From the cell containing the given text, extract its center point as (x, y) coordinate. 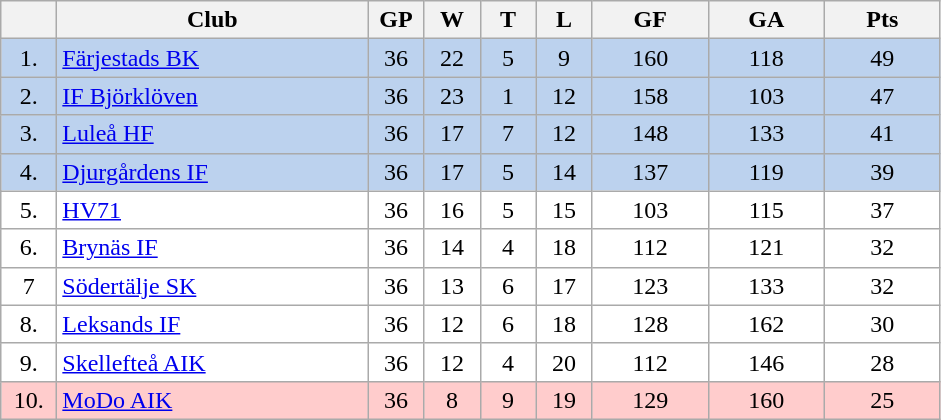
Brynäs IF (212, 248)
15 (564, 210)
8 (452, 400)
6. (29, 248)
W (452, 20)
13 (452, 286)
1. (29, 58)
MoDo AIK (212, 400)
GA (766, 20)
146 (766, 362)
Pts (882, 20)
28 (882, 362)
121 (766, 248)
162 (766, 324)
HV71 (212, 210)
49 (882, 58)
Djurgårdens IF (212, 172)
10. (29, 400)
158 (650, 96)
41 (882, 134)
5. (29, 210)
GF (650, 20)
3. (29, 134)
L (564, 20)
118 (766, 58)
47 (882, 96)
Leksands IF (212, 324)
2. (29, 96)
Club (212, 20)
123 (650, 286)
22 (452, 58)
23 (452, 96)
137 (650, 172)
Färjestads BK (212, 58)
16 (452, 210)
37 (882, 210)
128 (650, 324)
9. (29, 362)
8. (29, 324)
Luleå HF (212, 134)
115 (766, 210)
4. (29, 172)
Skellefteå AIK (212, 362)
20 (564, 362)
19 (564, 400)
129 (650, 400)
Södertälje SK (212, 286)
25 (882, 400)
T (508, 20)
119 (766, 172)
148 (650, 134)
IF Björklöven (212, 96)
1 (508, 96)
39 (882, 172)
30 (882, 324)
GP (396, 20)
